Detect which cell encompasses the target text, then output its [X, Y] center coordinate. 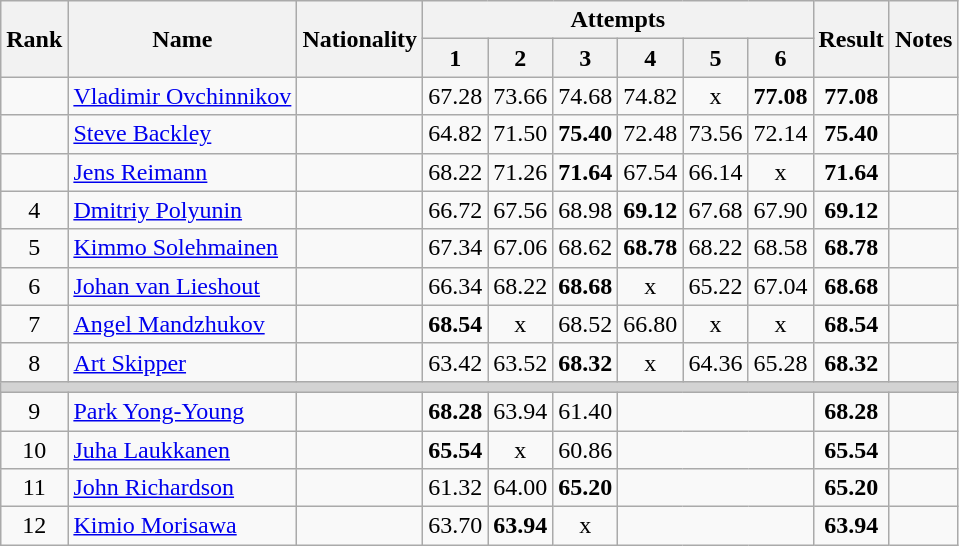
67.68 [716, 210]
John Richardson [182, 488]
67.90 [780, 210]
10 [34, 449]
3 [586, 58]
Steve Backley [182, 134]
74.68 [586, 96]
7 [34, 324]
63.52 [520, 362]
Juha Laukkanen [182, 449]
66.34 [456, 286]
Notes [923, 39]
12 [34, 526]
67.56 [520, 210]
61.40 [586, 411]
68.58 [780, 248]
73.66 [520, 96]
74.82 [650, 96]
68.98 [586, 210]
Art Skipper [182, 362]
8 [34, 362]
Rank [34, 39]
64.36 [716, 362]
Dmitriy Polyunin [182, 210]
63.42 [456, 362]
2 [520, 58]
Result [851, 39]
Kimmo Solehmainen [182, 248]
61.32 [456, 488]
Kimio Morisawa [182, 526]
73.56 [716, 134]
63.70 [456, 526]
67.34 [456, 248]
Attempts [618, 20]
66.72 [456, 210]
71.50 [520, 134]
Angel Mandzhukov [182, 324]
Name [182, 39]
64.00 [520, 488]
72.14 [780, 134]
Park Yong-Young [182, 411]
Johan van Lieshout [182, 286]
72.48 [650, 134]
65.22 [716, 286]
60.86 [586, 449]
71.26 [520, 172]
67.04 [780, 286]
68.52 [586, 324]
65.28 [780, 362]
Nationality [360, 39]
9 [34, 411]
66.80 [650, 324]
68.62 [586, 248]
64.82 [456, 134]
1 [456, 58]
Jens Reimann [182, 172]
11 [34, 488]
67.28 [456, 96]
Vladimir Ovchinnikov [182, 96]
67.54 [650, 172]
66.14 [716, 172]
67.06 [520, 248]
